Find where the given text appears and provide that cell's center as [X, Y] coordinate. 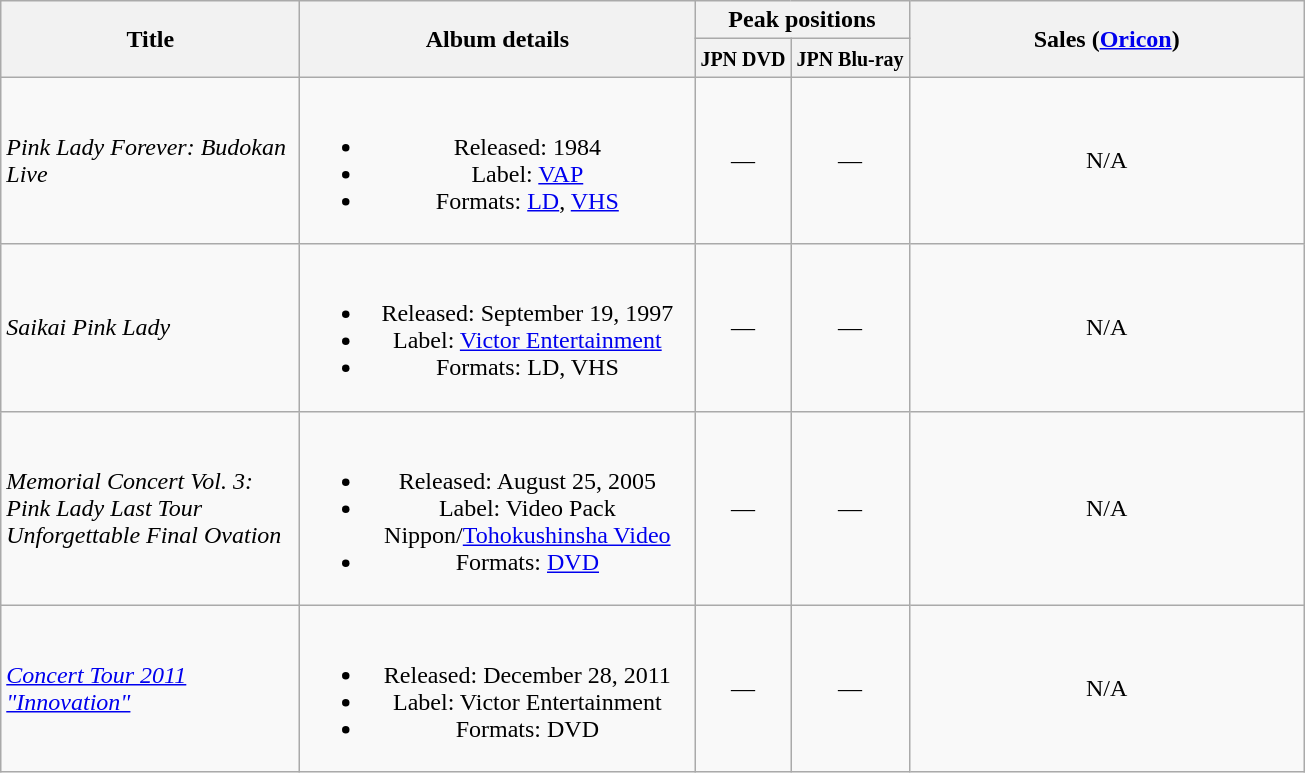
Album details [498, 39]
Saikai Pink Lady [150, 328]
Concert Tour 2011 "Innovation" [150, 688]
Released: December 28, 2011Label: Victor EntertainmentFormats: DVD [498, 688]
JPN DVD [743, 58]
Released: September 19, 1997Label: Victor EntertainmentFormats: LD, VHS [498, 328]
Released: August 25, 2005Label: Video Pack Nippon/Tohokushinsha VideoFormats: DVD [498, 508]
JPN Blu-ray [850, 58]
Title [150, 39]
Pink Lady Forever: Budokan Live [150, 160]
Released: 1984Label: VAPFormats: LD, VHS [498, 160]
Peak positions [802, 20]
Memorial Concert Vol. 3: Pink Lady Last Tour Unforgettable Final Ovation [150, 508]
Sales (Oricon) [1106, 39]
